Search for the cell housing the specified text and yield its (X, Y) center coordinate. 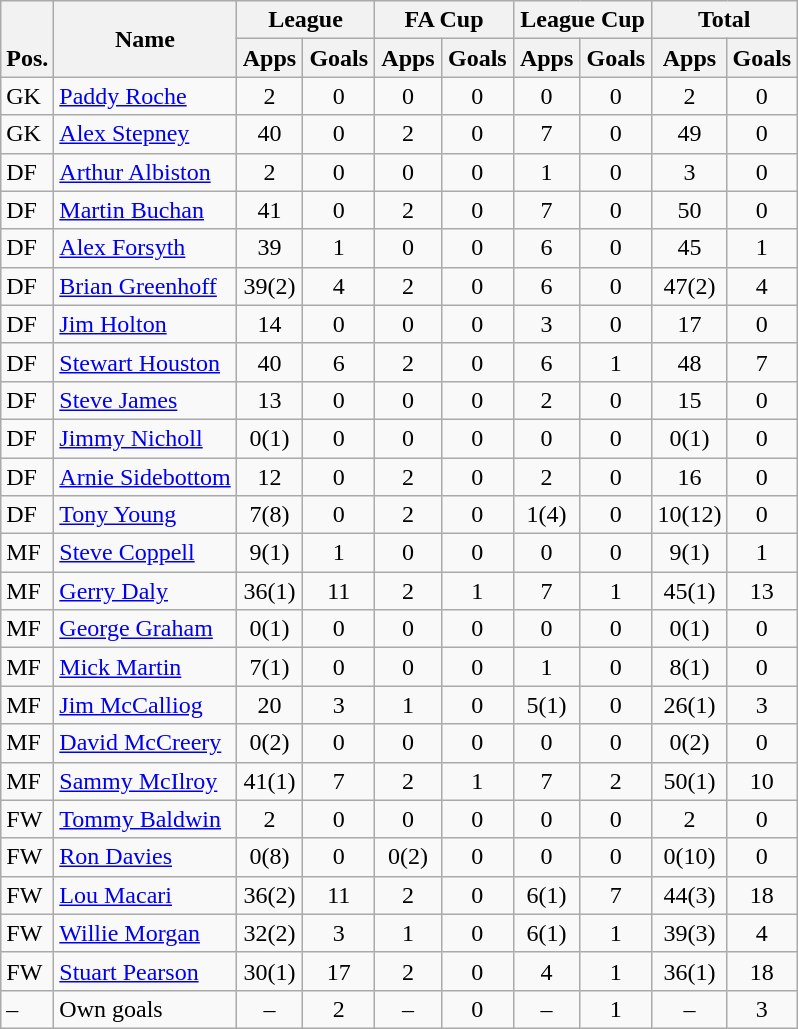
8(1) (690, 667)
League Cup (582, 20)
16 (690, 477)
50(1) (690, 781)
1(4) (546, 515)
Tony Young (145, 515)
Stewart Houston (145, 362)
Willie Morgan (145, 933)
12 (270, 477)
47(2) (690, 286)
44(3) (690, 895)
10(12) (690, 515)
39(3) (690, 933)
14 (270, 324)
0(10) (690, 857)
Name (145, 39)
Pos. (28, 39)
Steve Coppell (145, 553)
Brian Greenhoff (145, 286)
Own goals (145, 1009)
49 (690, 134)
David McCreery (145, 743)
50 (690, 210)
League (306, 20)
Arthur Albiston (145, 172)
39 (270, 248)
Steve James (145, 400)
20 (270, 705)
7(1) (270, 667)
48 (690, 362)
Ron Davies (145, 857)
30(1) (270, 971)
32(2) (270, 933)
Sammy McIlroy (145, 781)
Stuart Pearson (145, 971)
Total (724, 20)
41 (270, 210)
36(2) (270, 895)
39(2) (270, 286)
Jimmy Nicholl (145, 438)
Gerry Daly (145, 591)
Jim Holton (145, 324)
15 (690, 400)
5(1) (546, 705)
George Graham (145, 629)
45 (690, 248)
7(8) (270, 515)
45(1) (690, 591)
Mick Martin (145, 667)
Alex Stepney (145, 134)
0(8) (270, 857)
10 (762, 781)
Arnie Sidebottom (145, 477)
26(1) (690, 705)
Lou Macari (145, 895)
Tommy Baldwin (145, 819)
Jim McCalliog (145, 705)
Martin Buchan (145, 210)
41(1) (270, 781)
FA Cup (444, 20)
Paddy Roche (145, 96)
Alex Forsyth (145, 248)
